Scan for the cell matching the given text and deliver its (x, y) coordinate at center. 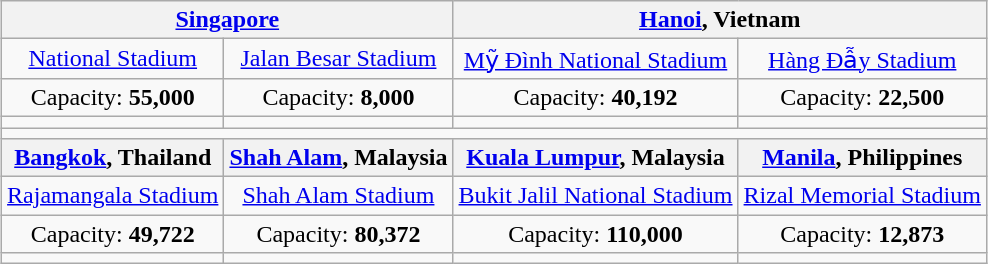
Singapore (228, 20)
Hàng Đẫy Stadium (862, 59)
Capacity: 12,873 (862, 234)
Capacity: 110,000 (596, 234)
Shah Alam, Malaysia (338, 158)
Shah Alam Stadium (338, 196)
Jalan Besar Stadium (338, 59)
Rizal Memorial Stadium (862, 196)
Bukit Jalil National Stadium (596, 196)
Capacity: 8,000 (338, 97)
Kuala Lumpur, Malaysia (596, 158)
National Stadium (113, 59)
Capacity: 40,192 (596, 97)
Capacity: 55,000 (113, 97)
Capacity: 80,372 (338, 234)
Bangkok, Thailand (113, 158)
Capacity: 49,722 (113, 234)
Hanoi, Vietnam (720, 20)
Rajamangala Stadium (113, 196)
Capacity: 22,500 (862, 97)
Manila, Philippines (862, 158)
Mỹ Đình National Stadium (596, 59)
